Identify which cell holds the provided text, then report its [x, y] central coordinate. 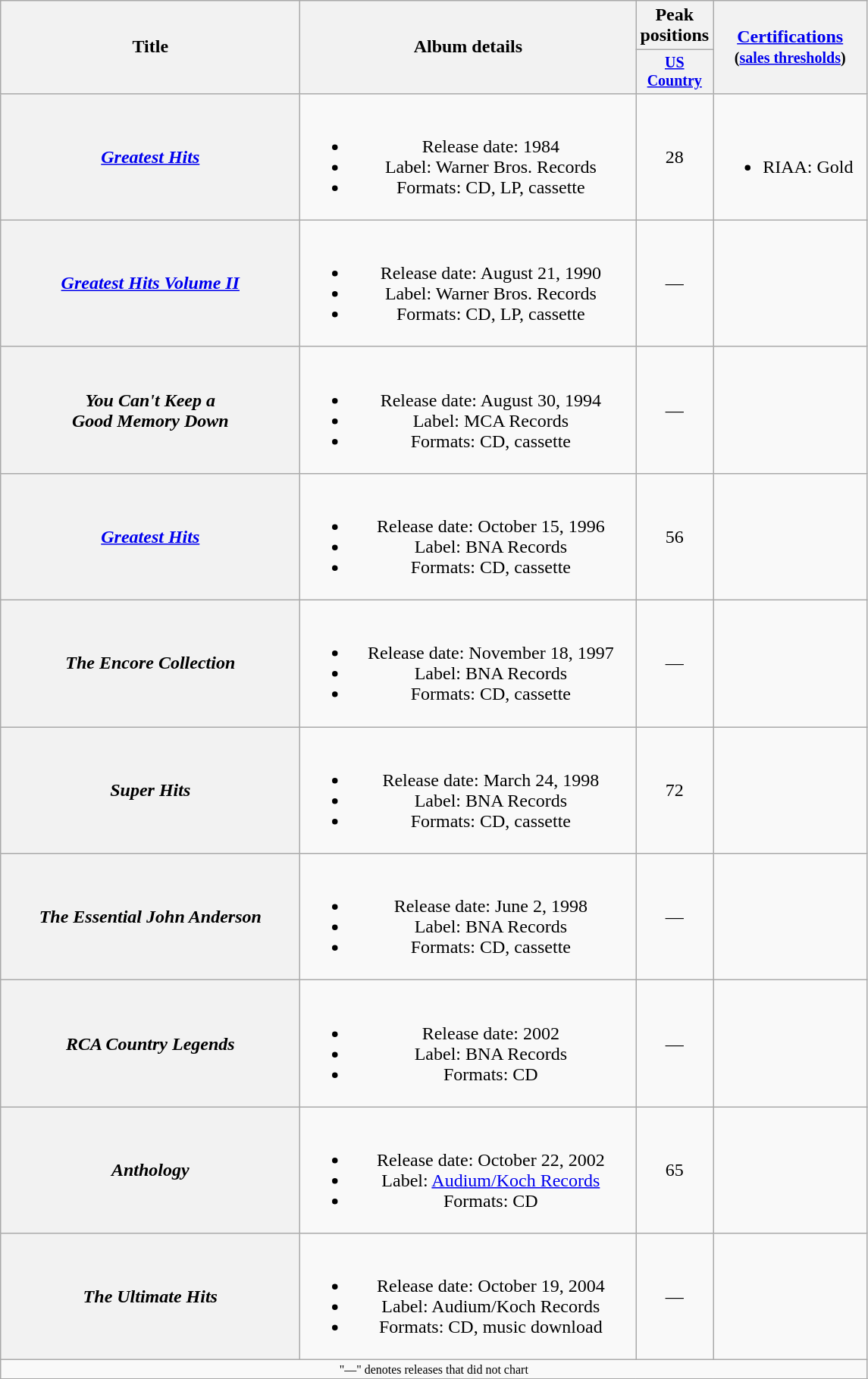
RCA Country Legends [150, 1043]
Release date: March 24, 1998Label: BNA RecordsFormats: CD, cassette [468, 790]
The Essential John Anderson [150, 917]
US Country [675, 71]
Album details [468, 47]
Certifications(sales thresholds) [790, 47]
Greatest Hits Volume II [150, 284]
56 [675, 537]
Peak positions [675, 26]
Release date: 1984Label: Warner Bros. RecordsFormats: CD, LP, cassette [468, 156]
Release date: November 18, 1997Label: BNA RecordsFormats: CD, cassette [468, 664]
Release date: October 22, 2002Label: Audium/Koch RecordsFormats: CD [468, 1171]
72 [675, 790]
Super Hits [150, 790]
Anthology [150, 1171]
Release date: October 15, 1996Label: BNA RecordsFormats: CD, cassette [468, 537]
The Ultimate Hits [150, 1296]
Release date: 2002Label: BNA RecordsFormats: CD [468, 1043]
65 [675, 1171]
Release date: October 19, 2004Label: Audium/Koch RecordsFormats: CD, music download [468, 1296]
Release date: June 2, 1998Label: BNA RecordsFormats: CD, cassette [468, 917]
Title [150, 47]
RIAA: Gold [790, 156]
"—" denotes releases that did not chart [434, 1369]
28 [675, 156]
Release date: August 21, 1990Label: Warner Bros. RecordsFormats: CD, LP, cassette [468, 284]
You Can't Keep aGood Memory Down [150, 409]
Release date: August 30, 1994Label: MCA RecordsFormats: CD, cassette [468, 409]
The Encore Collection [150, 664]
